Pinpoint the cell where the given text exists, returning its [x, y] midpoint coordinate. 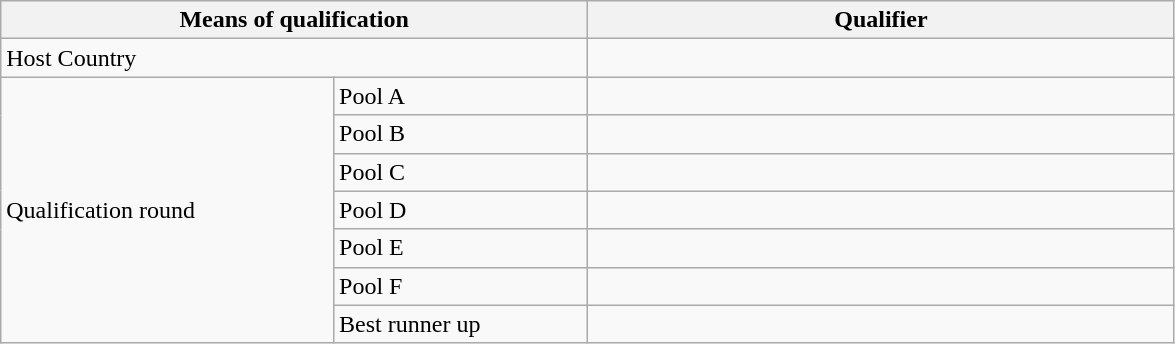
Means of qualification [294, 20]
Pool A [461, 96]
Pool D [461, 210]
Pool C [461, 172]
Pool F [461, 286]
Host Country [294, 58]
Best runner up [461, 324]
Qualification round [168, 210]
Pool B [461, 134]
Pool E [461, 248]
Qualifier [882, 20]
